Return [x, y] of the center of cell containing provided text 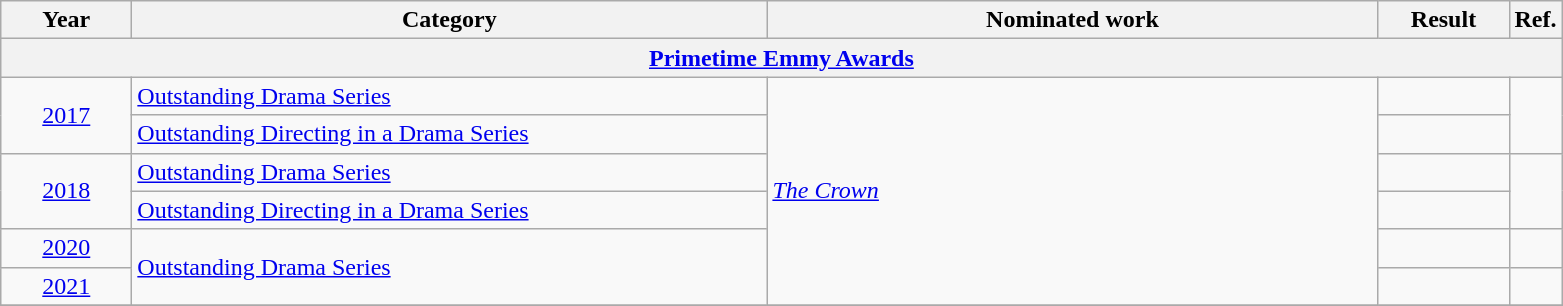
Year [66, 20]
2020 [66, 248]
Result [1444, 20]
The Crown [1072, 191]
Category [450, 20]
Primetime Emmy Awards [782, 58]
2017 [66, 115]
2021 [66, 286]
Nominated work [1072, 20]
Ref. [1536, 20]
2018 [66, 191]
